Detect which cell encompasses the target text, then output its [X, Y] center coordinate. 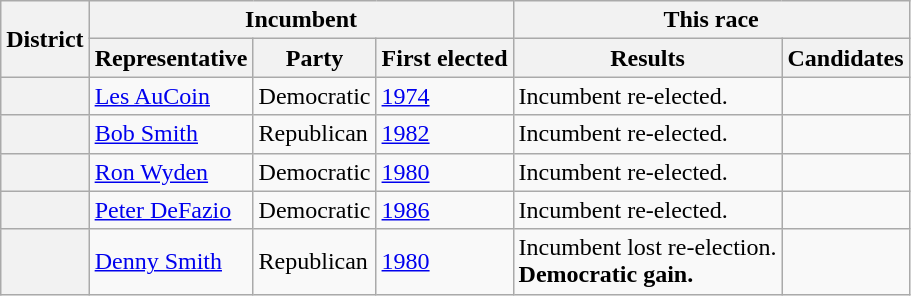
Results [648, 58]
1974 [444, 96]
This race [711, 20]
Party [314, 58]
First elected [444, 58]
Bob Smith [171, 134]
Incumbent lost re-election.Democratic gain. [648, 262]
Ron Wyden [171, 172]
Denny Smith [171, 262]
District [45, 39]
Les AuCoin [171, 96]
1982 [444, 134]
Incumbent [301, 20]
Candidates [846, 58]
1986 [444, 210]
Representative [171, 58]
Peter DeFazio [171, 210]
